Return (x, y) of the center of cell containing provided text 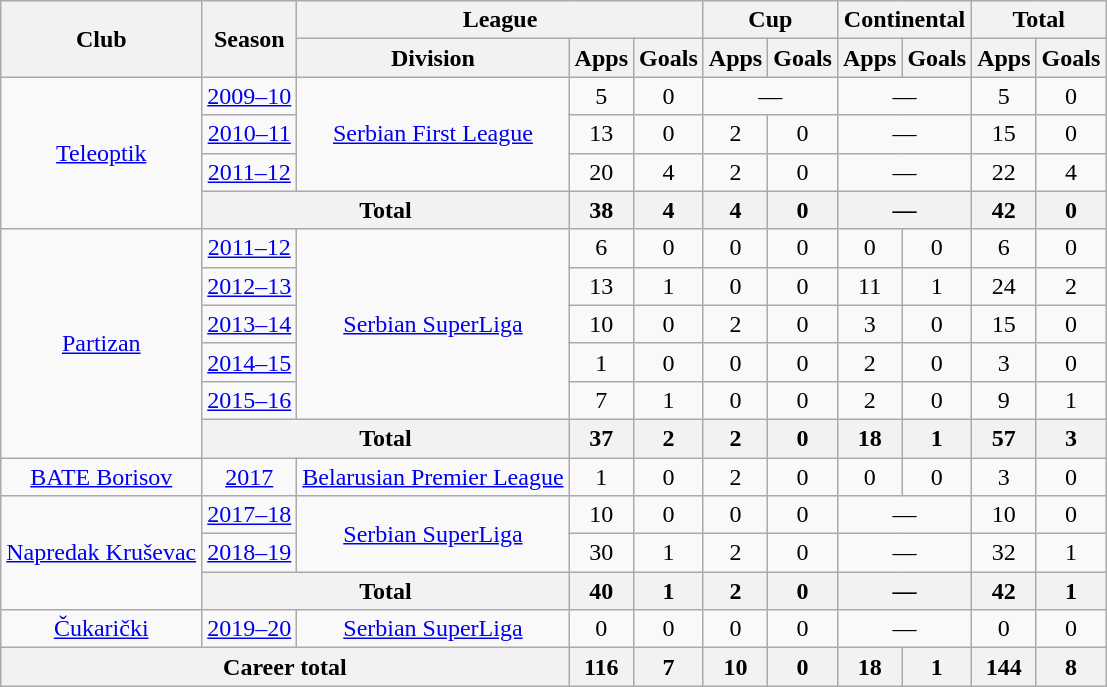
20 (601, 172)
Continental (904, 20)
2009–10 (250, 96)
Cup (770, 20)
32 (1004, 553)
Partizan (102, 343)
Season (250, 39)
Čukarički (102, 629)
11 (869, 286)
40 (601, 591)
2012–13 (250, 286)
37 (601, 438)
24 (1004, 286)
38 (601, 210)
9 (1004, 400)
Napredak Kruševac (102, 553)
2017 (250, 477)
Serbian First League (433, 134)
Division (433, 58)
2015–16 (250, 400)
57 (1004, 438)
BATE Borisov (102, 477)
8 (1071, 667)
2019–20 (250, 629)
2013–14 (250, 324)
2014–15 (250, 362)
30 (601, 553)
2017–18 (250, 515)
League (500, 20)
Teleoptik (102, 153)
2018–19 (250, 553)
22 (1004, 172)
Belarusian Premier League (433, 477)
144 (1004, 667)
116 (601, 667)
Club (102, 39)
2010–11 (250, 134)
Career total (285, 667)
